Extract the [X, Y] coordinate from the center of the cell holding the provided text.  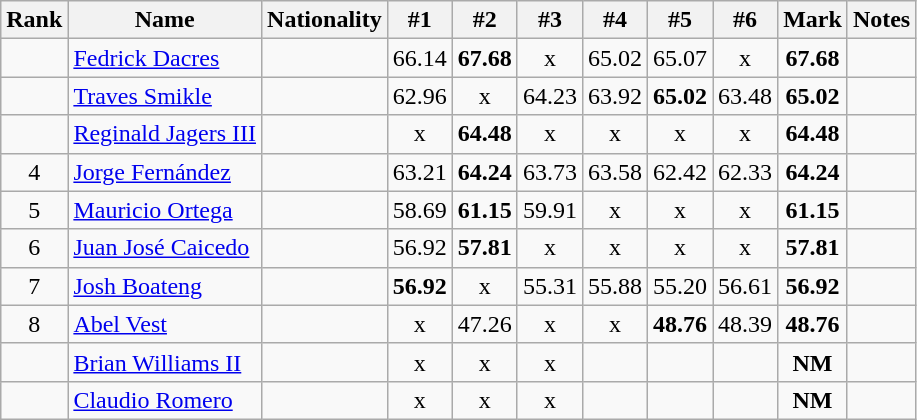
55.20 [680, 286]
Notes [881, 20]
Josh Boateng [165, 286]
63.58 [614, 172]
56.61 [746, 286]
59.91 [550, 210]
#3 [550, 20]
Reginald Jagers III [165, 134]
#2 [484, 20]
Juan José Caicedo [165, 248]
#5 [680, 20]
62.42 [680, 172]
Brian Williams II [165, 362]
Jorge Fernández [165, 172]
62.33 [746, 172]
62.96 [420, 96]
63.48 [746, 96]
Abel Vest [165, 324]
Mauricio Ortega [165, 210]
63.92 [614, 96]
Traves Smikle [165, 96]
63.73 [550, 172]
48.39 [746, 324]
#4 [614, 20]
66.14 [420, 58]
#6 [746, 20]
65.07 [680, 58]
#1 [420, 20]
8 [34, 324]
Rank [34, 20]
5 [34, 210]
Nationality [325, 20]
Mark [813, 20]
55.88 [614, 286]
Name [165, 20]
58.69 [420, 210]
47.26 [484, 324]
55.31 [550, 286]
Claudio Romero [165, 400]
6 [34, 248]
4 [34, 172]
63.21 [420, 172]
Fedrick Dacres [165, 58]
7 [34, 286]
64.23 [550, 96]
